Pinpoint the cell where the given text exists, returning its [X, Y] midpoint coordinate. 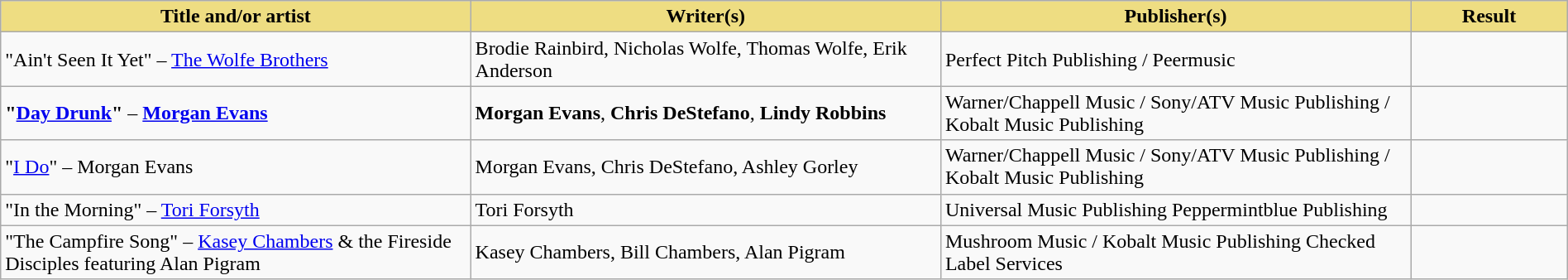
"I Do" – Morgan Evans [236, 167]
"The Campfire Song" – Kasey Chambers & the Fireside Disciples featuring Alan Pigram [236, 252]
Kasey Chambers, Bill Chambers, Alan Pigram [705, 252]
Brodie Rainbird, Nicholas Wolfe, Thomas Wolfe, Erik Anderson [705, 60]
Publisher(s) [1175, 17]
Writer(s) [705, 17]
"In the Morning" – Tori Forsyth [236, 210]
Title and/or artist [236, 17]
Morgan Evans, Chris DeStefano, Ashley Gorley [705, 167]
Tori Forsyth [705, 210]
"Ain't Seen It Yet" – The Wolfe Brothers [236, 60]
"Day Drunk" – Morgan Evans [236, 113]
Perfect Pitch Publishing / Peermusic [1175, 60]
Universal Music Publishing Peppermintblue Publishing [1175, 210]
Morgan Evans, Chris DeStefano, Lindy Robbins [705, 113]
Result [1489, 17]
Mushroom Music / Kobalt Music Publishing Checked Label Services [1175, 252]
